Find where the given text appears and provide that cell's center as (x, y) coordinate. 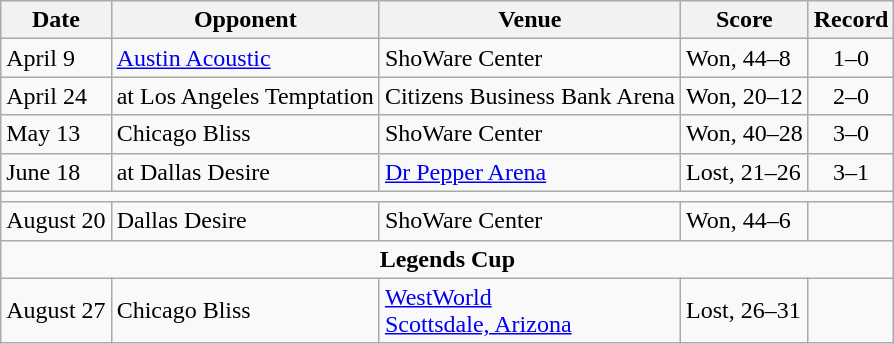
Won, 20–12 (744, 96)
June 18 (56, 172)
at Dallas Desire (245, 172)
Won, 40–28 (744, 134)
Dr Pepper Arena (530, 172)
May 13 (56, 134)
August 20 (56, 221)
3–0 (851, 134)
April 24 (56, 96)
April 9 (56, 58)
August 27 (56, 310)
Austin Acoustic (245, 58)
3–1 (851, 172)
WestWorldScottsdale, Arizona (530, 310)
Won, 44–6 (744, 221)
Score (744, 20)
Lost, 26–31 (744, 310)
Dallas Desire (245, 221)
2–0 (851, 96)
Legends Cup (448, 259)
Date (56, 20)
Citizens Business Bank Arena (530, 96)
Lost, 21–26 (744, 172)
Won, 44–8 (744, 58)
Opponent (245, 20)
1–0 (851, 58)
at Los Angeles Temptation (245, 96)
Record (851, 20)
Venue (530, 20)
